Return (X, Y) of the center of cell containing provided text 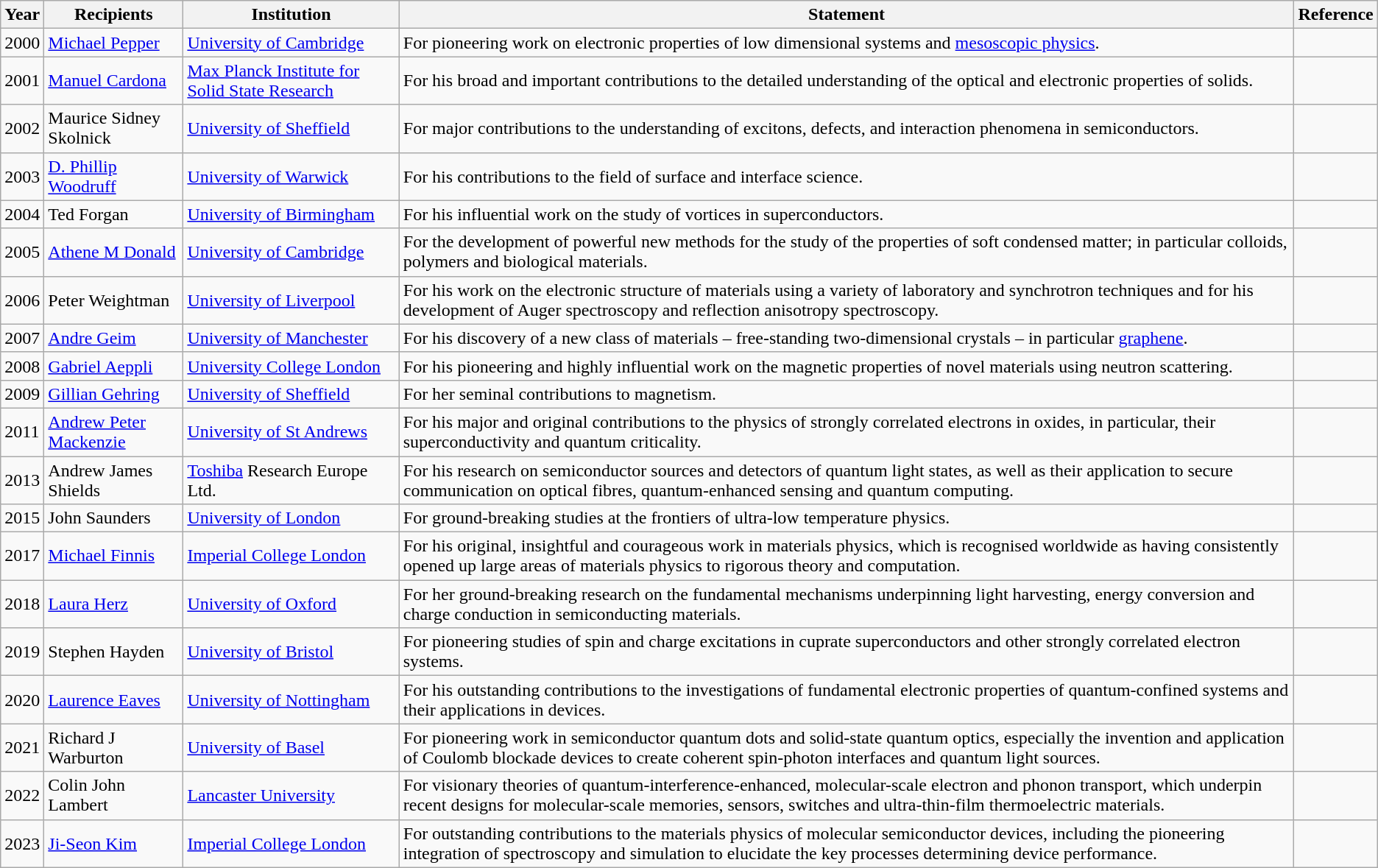
Andre Geim (113, 338)
Stephen Hayden (113, 652)
2007 (22, 338)
University of Bristol (291, 652)
For ground-breaking studies at the frontiers of ultra-low temperature physics. (847, 518)
2011 (22, 431)
For pioneering work on electronic properties of low dimensional systems and mesoscopic physics. (847, 43)
2000 (22, 43)
Maurice Sidney Skolnick (113, 128)
Statement (847, 15)
For his influential work on the study of vortices in superconductors. (847, 214)
Colin John Lambert (113, 795)
Ted Forgan (113, 214)
2021 (22, 748)
For his pioneering and highly influential work on the magnetic properties of novel materials using neutron scattering. (847, 366)
Andrew James Shields (113, 480)
Richard J Warburton (113, 748)
2013 (22, 480)
For major contributions to the understanding of excitons, defects, and interaction phenomena in semiconductors. (847, 128)
Peter Weightman (113, 300)
Max Planck Institute for Solid State Research (291, 81)
2008 (22, 366)
For pioneering studies of spin and charge excitations in cuprate superconductors and other strongly correlated electron systems. (847, 652)
2017 (22, 557)
2009 (22, 394)
University of Oxford (291, 604)
Michael Finnis (113, 557)
D. Phillip Woodruff (113, 177)
University College London (291, 366)
Toshiba Research Europe Ltd. (291, 480)
Gabriel Aeppli (113, 366)
2015 (22, 518)
For her seminal contributions to magnetism. (847, 394)
For his discovery of a new class of materials – free-standing two-dimensional crystals – in particular graphene. (847, 338)
Gillian Gehring (113, 394)
John Saunders (113, 518)
2001 (22, 81)
2018 (22, 604)
University of Basel (291, 748)
2022 (22, 795)
2019 (22, 652)
University of Nottingham (291, 699)
For his broad and important contributions to the detailed understanding of the optical and electronic properties of solids. (847, 81)
Andrew Peter Mackenzie (113, 431)
2006 (22, 300)
Ji-Seon Kim (113, 844)
University of Liverpool (291, 300)
2020 (22, 699)
Recipients (113, 15)
Institution (291, 15)
Michael Pepper (113, 43)
2004 (22, 214)
Laurence Eaves (113, 699)
University of Birmingham (291, 214)
University of St Andrews (291, 431)
Athene M Donald (113, 252)
2003 (22, 177)
Reference (1335, 15)
University of Manchester (291, 338)
For his contributions to the field of surface and interface science. (847, 177)
2002 (22, 128)
University of Warwick (291, 177)
Lancaster University (291, 795)
2005 (22, 252)
2023 (22, 844)
Manuel Cardona (113, 81)
Year (22, 15)
University of London (291, 518)
Laura Herz (113, 604)
